Return [X, Y] of the center of cell containing provided text 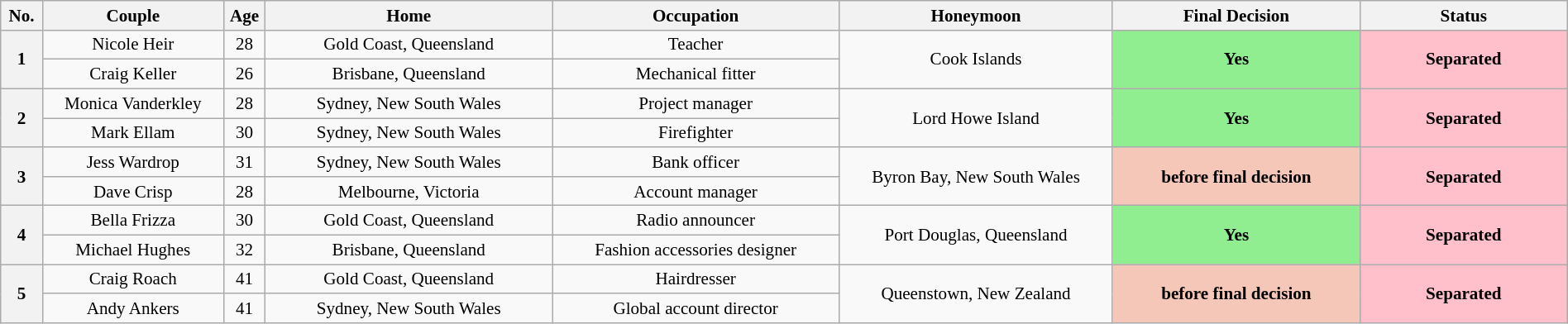
Melbourne, Victoria [409, 190]
Status [1464, 15]
Radio announcer [696, 220]
Craig Keller [132, 74]
1 [22, 60]
Queenstown, New Zealand [976, 294]
32 [245, 250]
Byron Bay, New South Wales [976, 177]
Dave Crisp [132, 190]
Firefighter [696, 132]
Port Douglas, Queensland [976, 235]
Jess Wardrop [132, 162]
Nicole Heir [132, 45]
5 [22, 294]
26 [245, 74]
Project manager [696, 102]
Michael Hughes [132, 250]
Final Decision [1236, 15]
31 [245, 162]
Account manager [696, 190]
Mark Ellam [132, 132]
Teacher [696, 45]
3 [22, 177]
Honeymoon [976, 15]
Couple [132, 15]
2 [22, 117]
4 [22, 235]
Craig Roach [132, 279]
Bella Frizza [132, 220]
Age [245, 15]
Andy Ankers [132, 307]
Fashion accessories designer [696, 250]
No. [22, 15]
Bank officer [696, 162]
Monica Vanderkley [132, 102]
Global account director [696, 307]
Hairdresser [696, 279]
Occupation [696, 15]
Lord Howe Island [976, 117]
Cook Islands [976, 60]
Mechanical fitter [696, 74]
Home [409, 15]
